Scan for the cell matching the given text and deliver its [X, Y] coordinate at center. 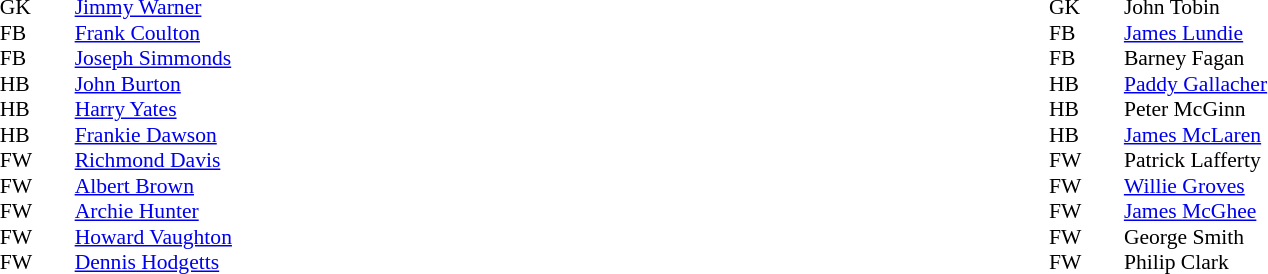
Richmond Davis [154, 161]
Peter McGinn [1196, 109]
James Lundie [1196, 33]
Howard Vaughton [154, 237]
Barney Fagan [1196, 59]
Archie Hunter [154, 211]
Frank Coulton [154, 33]
Joseph Simmonds [154, 59]
John Burton [154, 84]
Frankie Dawson [154, 135]
James McGhee [1196, 211]
Paddy Gallacher [1196, 84]
George Smith [1196, 237]
Willie Groves [1196, 186]
Albert Brown [154, 186]
Harry Yates [154, 109]
James McLaren [1196, 135]
Patrick Lafferty [1196, 161]
